Provide the (X, Y) coordinate of the cell's center where the given text is located.  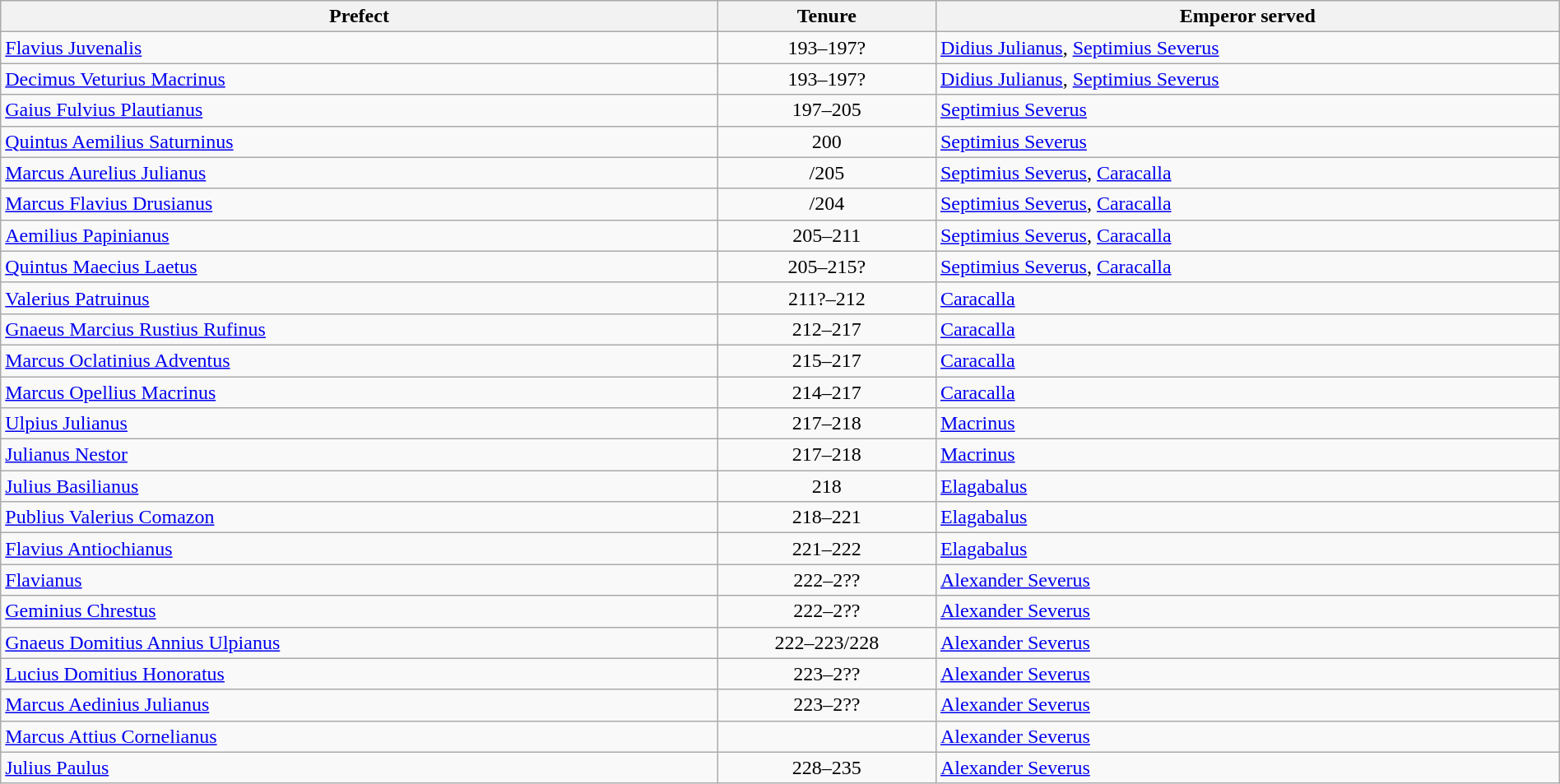
Gnaeus Domitius Annius Ulpianus (359, 643)
Aemilius Papinianus (359, 235)
Marcus Attius Cornelianus (359, 736)
218 (826, 486)
Marcus Oclatinius Adventus (359, 360)
Emperor served (1247, 16)
212–217 (826, 329)
Flavianus (359, 580)
Decimus Veturius Macrinus (359, 79)
Gaius Fulvius Plautianus (359, 110)
Prefect (359, 16)
222–223/228 (826, 643)
Valerius Patruinus (359, 298)
Julius Paulus (359, 768)
200 (826, 141)
Flavius Juvenalis (359, 48)
Publius Valerius Comazon (359, 517)
205–211 (826, 235)
197–205 (826, 110)
Marcus Opellius Macrinus (359, 392)
218–221 (826, 517)
Julius Basilianus (359, 486)
Geminius Chrestus (359, 611)
221–222 (826, 549)
228–235 (826, 768)
/205 (826, 173)
Gnaeus Marcius Rustius Rufinus (359, 329)
Lucius Domitius Honoratus (359, 674)
211?–212 (826, 298)
Julianus Nestor (359, 455)
Tenure (826, 16)
214–217 (826, 392)
Marcus Aurelius Julianus (359, 173)
Marcus Flavius Drusianus (359, 204)
Quintus Aemilius Saturninus (359, 141)
Quintus Maecius Laetus (359, 267)
205–215? (826, 267)
Marcus Aedinius Julianus (359, 705)
Flavius Antiochianus (359, 549)
Ulpius Julianus (359, 424)
/204 (826, 204)
215–217 (826, 360)
